Provide the [X, Y] coordinate of the cell's center where the given text is located.  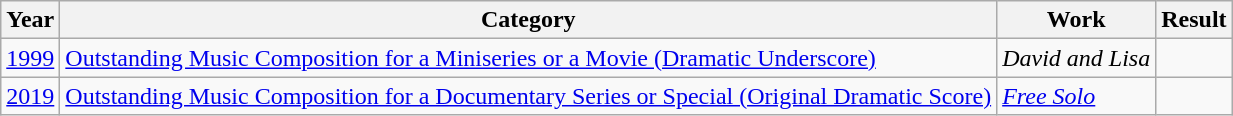
Outstanding Music Composition for a Documentary Series or Special (Original Dramatic Score) [528, 96]
Year [30, 20]
Category [528, 20]
2019 [30, 96]
David and Lisa [1076, 58]
Free Solo [1076, 96]
Result [1194, 20]
Work [1076, 20]
1999 [30, 58]
Outstanding Music Composition for a Miniseries or a Movie (Dramatic Underscore) [528, 58]
